Search for the cell housing the specified text and yield its (x, y) center coordinate. 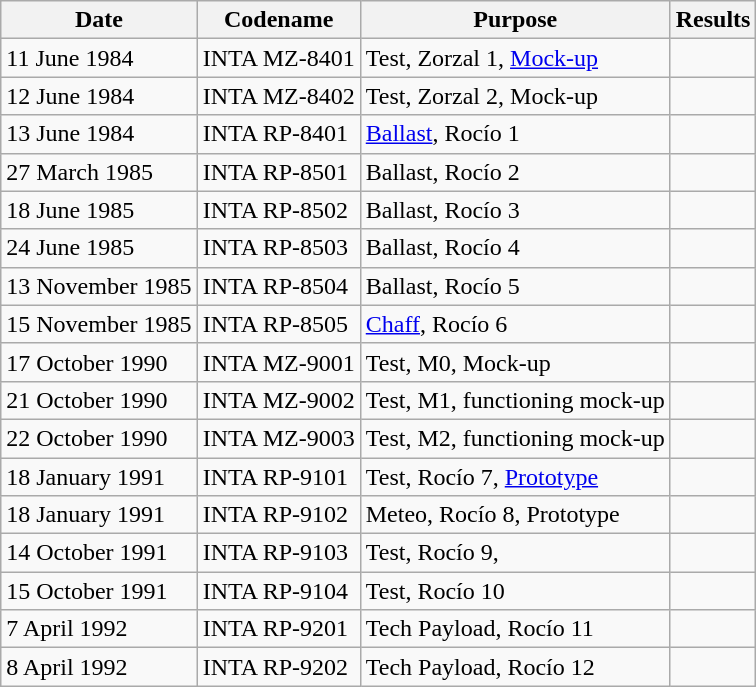
22 October 1990 (99, 438)
INTA RP-9101 (278, 477)
Test, Rocío 10 (515, 591)
INTA RP-9104 (278, 591)
INTA RP-8504 (278, 286)
15 October 1991 (99, 591)
17 October 1990 (99, 362)
Ballast, Rocío 3 (515, 210)
INTA RP-8505 (278, 324)
INTA RP-8502 (278, 210)
Tech Payload, Rocío 12 (515, 667)
Ballast, Rocío 2 (515, 172)
INTA RP-9102 (278, 515)
INTA RP-8503 (278, 248)
Test, Zorzal 2, Mock-up (515, 96)
Test, Zorzal 1, Mock-up (515, 58)
Tech Payload, Rocío 11 (515, 629)
INTA RP-9103 (278, 553)
11 June 1984 (99, 58)
18 June 1985 (99, 210)
21 October 1990 (99, 400)
12 June 1984 (99, 96)
13 June 1984 (99, 134)
Ballast, Rocío 5 (515, 286)
INTA MZ-9002 (278, 400)
Test, Rocío 7, Prototype (515, 477)
Test, M0, Mock-up (515, 362)
INTA RP-9202 (278, 667)
Codename (278, 20)
27 March 1985 (99, 172)
INTA RP-8501 (278, 172)
13 November 1985 (99, 286)
INTA RP-9201 (278, 629)
Test, Rocío 9, (515, 553)
INTA MZ-9003 (278, 438)
24 June 1985 (99, 248)
8 April 1992 (99, 667)
INTA MZ-8401 (278, 58)
Results (713, 20)
Date (99, 20)
15 November 1985 (99, 324)
INTA MZ-8402 (278, 96)
Meteo, Rocío 8, Prototype (515, 515)
Purpose (515, 20)
INTA RP-8401 (278, 134)
14 October 1991 (99, 553)
Ballast, Rocío 1 (515, 134)
Chaff, Rocío 6 (515, 324)
Test, M2, functioning mock-up (515, 438)
INTA MZ-9001 (278, 362)
Ballast, Rocío 4 (515, 248)
7 April 1992 (99, 629)
Test, M1, functioning mock-up (515, 400)
